Search for the cell housing the specified text and yield its (X, Y) center coordinate. 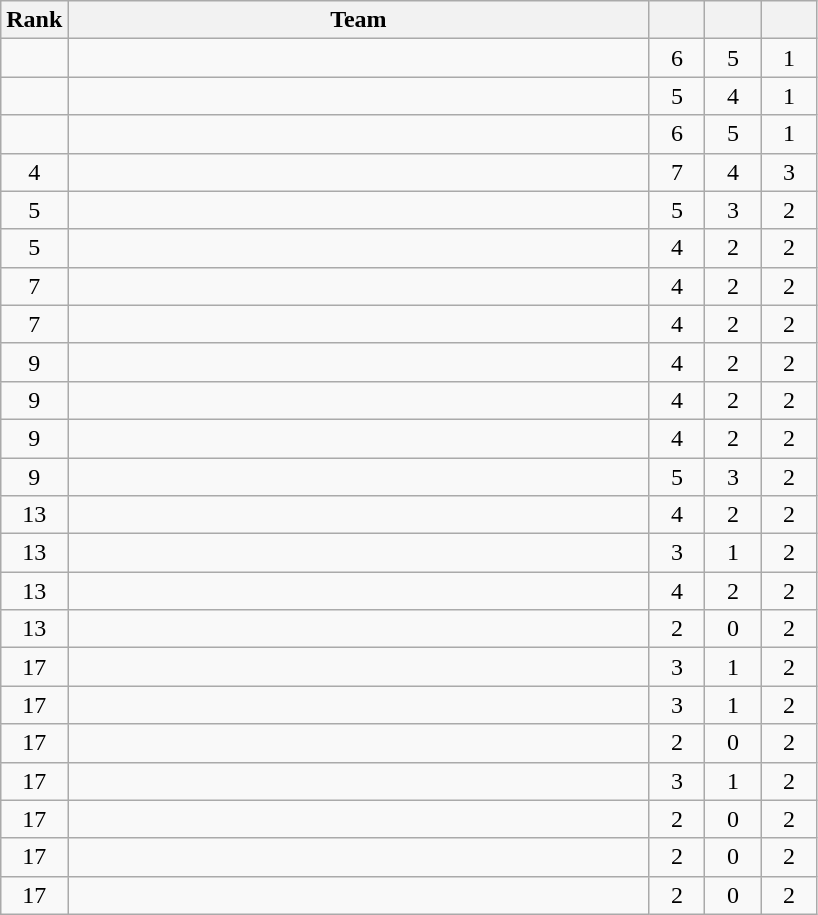
Rank (34, 20)
Team (358, 20)
